Detect which cell encompasses the target text, then output its (x, y) center coordinate. 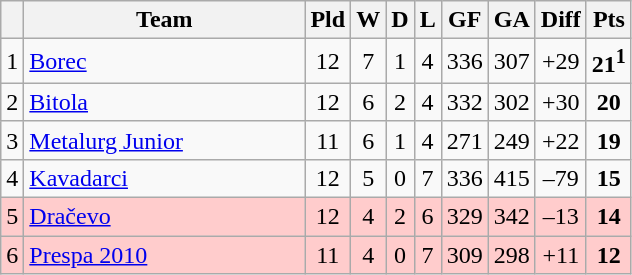
GF (464, 20)
Metalurg Junior (164, 140)
309 (464, 255)
329 (464, 217)
415 (512, 178)
+30 (560, 102)
249 (512, 140)
15 (608, 178)
271 (464, 140)
–79 (560, 178)
D (400, 20)
W (368, 20)
Borec (164, 62)
+29 (560, 62)
+11 (560, 255)
Dračevo (164, 217)
Prespa 2010 (164, 255)
–13 (560, 217)
Team (164, 20)
298 (512, 255)
3 (12, 140)
GA (512, 20)
307 (512, 62)
332 (464, 102)
20 (608, 102)
342 (512, 217)
Diff (560, 20)
L (428, 20)
Kavadarci (164, 178)
Pts (608, 20)
+22 (560, 140)
Bitola (164, 102)
302 (512, 102)
19 (608, 140)
14 (608, 217)
211 (608, 62)
Pld (328, 20)
